Return the [X, Y] coordinate for the center point of the cell that contains the specified text.  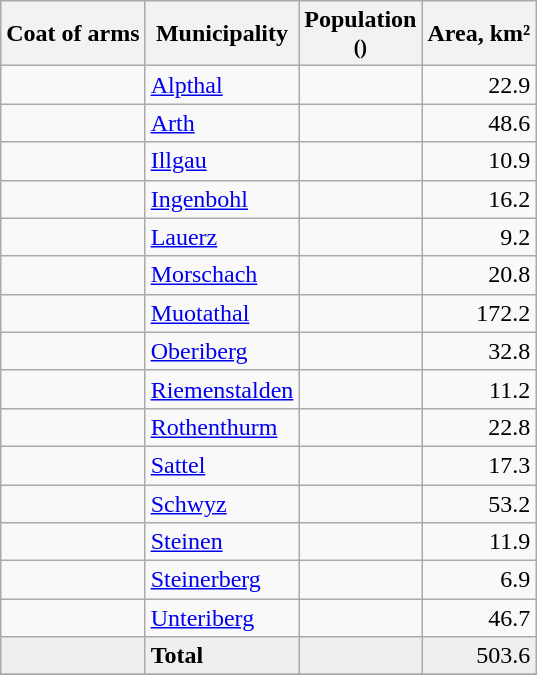
11.2 [479, 389]
Muotathal [222, 313]
9.2 [479, 237]
32.8 [479, 351]
48.6 [479, 123]
53.2 [479, 503]
Population() [360, 34]
Ingenbohl [222, 199]
Arth [222, 123]
Morschach [222, 275]
Illgau [222, 161]
Rothenthurm [222, 427]
172.2 [479, 313]
Area, km² [479, 34]
10.9 [479, 161]
Unteriberg [222, 618]
11.9 [479, 542]
17.3 [479, 465]
Steinerberg [222, 580]
Sattel [222, 465]
Schwyz [222, 503]
Steinen [222, 542]
Total [222, 656]
Riemenstalden [222, 389]
Coat of arms [73, 34]
6.9 [479, 580]
46.7 [479, 618]
503.6 [479, 656]
22.8 [479, 427]
Alpthal [222, 85]
16.2 [479, 199]
Lauerz [222, 237]
Municipality [222, 34]
Oberiberg [222, 351]
20.8 [479, 275]
22.9 [479, 85]
